From the cell containing the given text, extract its center point as [x, y] coordinate. 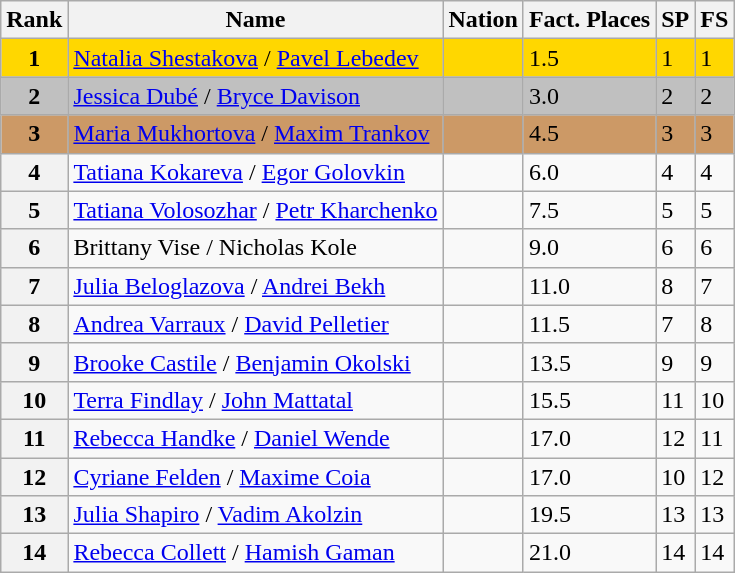
19.5 [589, 515]
11.0 [589, 286]
9.0 [589, 248]
FS [714, 20]
Rebecca Collett / Hamish Gaman [256, 553]
Julia Beloglazova / Andrei Bekh [256, 286]
7.5 [589, 210]
1.5 [589, 58]
Rebecca Handke / Daniel Wende [256, 438]
Tatiana Kokareva / Egor Golovkin [256, 172]
4.5 [589, 134]
3.0 [589, 96]
Natalia Shestakova / Pavel Lebedev [256, 58]
SP [676, 20]
Tatiana Volosozhar / Petr Kharchenko [256, 210]
Julia Shapiro / Vadim Akolzin [256, 515]
Andrea Varraux / David Pelletier [256, 324]
Terra Findlay / John Mattatal [256, 400]
21.0 [589, 553]
11.5 [589, 324]
6.0 [589, 172]
Rank [34, 20]
Brittany Vise / Nicholas Kole [256, 248]
Brooke Castile / Benjamin Okolski [256, 362]
Maria Mukhortova / Maxim Trankov [256, 134]
Jessica Dubé / Bryce Davison [256, 96]
Fact. Places [589, 20]
Nation [483, 20]
13.5 [589, 362]
Cyriane Felden / Maxime Coia [256, 477]
15.5 [589, 400]
Name [256, 20]
